Pinpoint the cell where the given text exists, returning its [X, Y] midpoint coordinate. 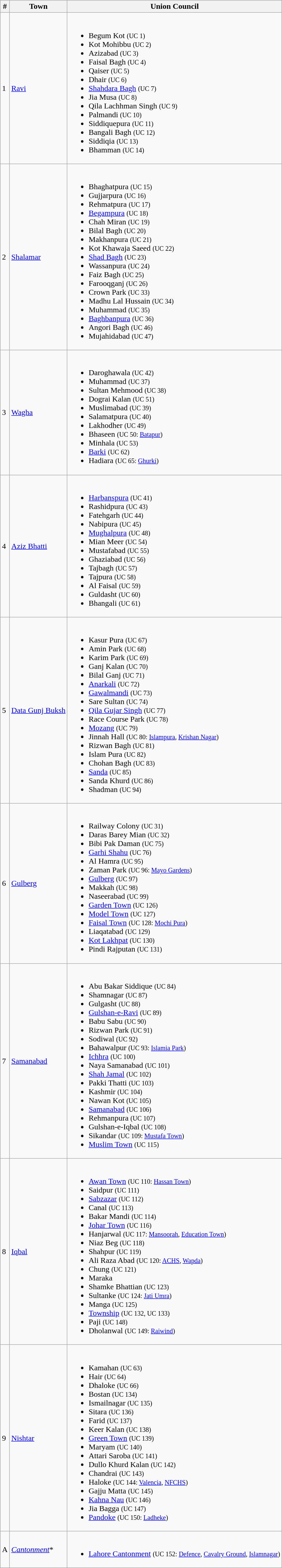
9 [5, 1438]
8 [5, 1251]
Aziz Bhatti [38, 546]
# [5, 7]
Iqbal [38, 1251]
1 [5, 88]
3 [5, 412]
2 [5, 257]
Samanabad [38, 1061]
4 [5, 546]
Lahore Cantonment (UC 152: Defence, Cavalry Ground, Islamnagar) [175, 1549]
Wagha [38, 412]
Cantonment* [38, 1549]
Data Gunj Buksh [38, 710]
Shalamar [38, 257]
Ravi [38, 88]
Nishtar [38, 1438]
6 [5, 883]
Gulberg [38, 883]
Union Council [175, 7]
7 [5, 1061]
A [5, 1549]
Town [38, 7]
5 [5, 710]
